Identify which cell holds the provided text, then report its (X, Y) central coordinate. 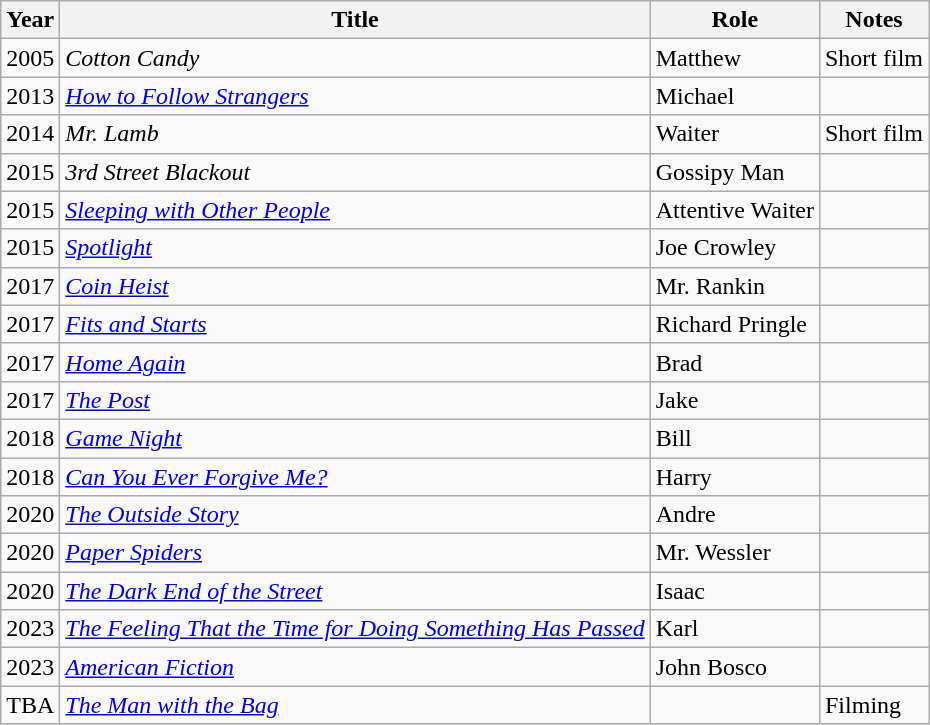
Mr. Rankin (734, 286)
Cotton Candy (355, 58)
2013 (30, 96)
Mr. Wessler (734, 553)
Year (30, 20)
The Dark End of the Street (355, 591)
Jake (734, 400)
Title (355, 20)
Matthew (734, 58)
How to Follow Strangers (355, 96)
The Feeling That the Time for Doing Something Has Passed (355, 629)
Sleeping with Other People (355, 210)
John Bosco (734, 667)
Harry (734, 477)
Fits and Starts (355, 324)
Coin Heist (355, 286)
Spotlight (355, 248)
Gossipy Man (734, 172)
Joe Crowley (734, 248)
2014 (30, 134)
Paper Spiders (355, 553)
Game Night (355, 438)
Brad (734, 362)
The Man with the Bag (355, 705)
Role (734, 20)
2005 (30, 58)
Filming (874, 705)
Mr. Lamb (355, 134)
TBA (30, 705)
Home Again (355, 362)
The Outside Story (355, 515)
Notes (874, 20)
Bill (734, 438)
Karl (734, 629)
Andre (734, 515)
3rd Street Blackout (355, 172)
Michael (734, 96)
American Fiction (355, 667)
Attentive Waiter (734, 210)
Can You Ever Forgive Me? (355, 477)
The Post (355, 400)
Richard Pringle (734, 324)
Isaac (734, 591)
Waiter (734, 134)
